Determine the [x, y] coordinate at the center of the cell enclosing the given text.  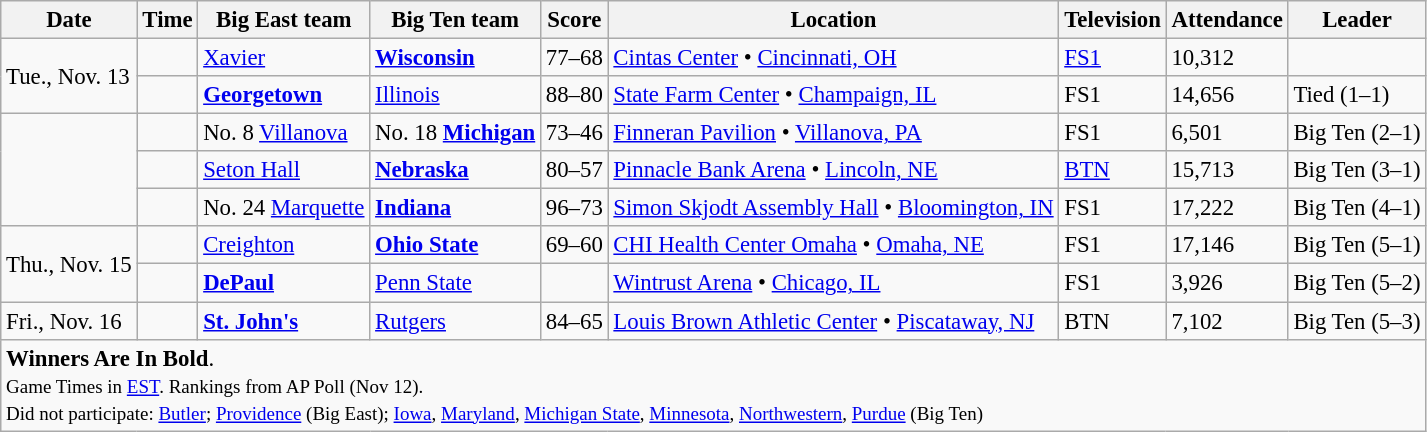
Illinois [456, 95]
14,656 [1227, 95]
73–46 [575, 133]
10,312 [1227, 58]
88–80 [575, 95]
Nebraska [456, 170]
Television [1112, 20]
Pinnacle Bank Arena • Lincoln, NE [834, 170]
Wisconsin [456, 58]
Big Ten (5–2) [1357, 283]
17,146 [1227, 245]
Score [575, 20]
Cintas Center • Cincinnati, OH [834, 58]
Big Ten (5–1) [1357, 245]
Creighton [284, 245]
Indiana [456, 208]
Finneran Pavilion • Villanova, PA [834, 133]
Big Ten team [456, 20]
Attendance [1227, 20]
Big Ten (3–1) [1357, 170]
Penn State [456, 283]
Seton Hall [284, 170]
No. 18 Michigan [456, 133]
Big East team [284, 20]
Simon Skjodt Assembly Hall • Bloomington, IN [834, 208]
CHI Health Center Omaha • Omaha, NE [834, 245]
7,102 [1227, 321]
Fri., Nov. 16 [69, 321]
Rutgers [456, 321]
69–60 [575, 245]
Time [168, 20]
15,713 [1227, 170]
Louis Brown Athletic Center • Piscataway, NJ [834, 321]
77–68 [575, 58]
No. 24 Marquette [284, 208]
State Farm Center • Champaign, IL [834, 95]
DePaul [284, 283]
Tied (1–1) [1357, 95]
No. 8 Villanova [284, 133]
Thu., Nov. 15 [69, 264]
Tue., Nov. 13 [69, 76]
3,926 [1227, 283]
Big Ten (5–3) [1357, 321]
Georgetown [284, 95]
Ohio State [456, 245]
Location [834, 20]
Leader [1357, 20]
Xavier [284, 58]
84–65 [575, 321]
6,501 [1227, 133]
Big Ten (4–1) [1357, 208]
Wintrust Arena • Chicago, IL [834, 283]
17,222 [1227, 208]
Big Ten (2–1) [1357, 133]
80–57 [575, 170]
St. John's [284, 321]
Date [69, 20]
96–73 [575, 208]
